Provide the [x, y] coordinate of the cell's center where the given text is located.  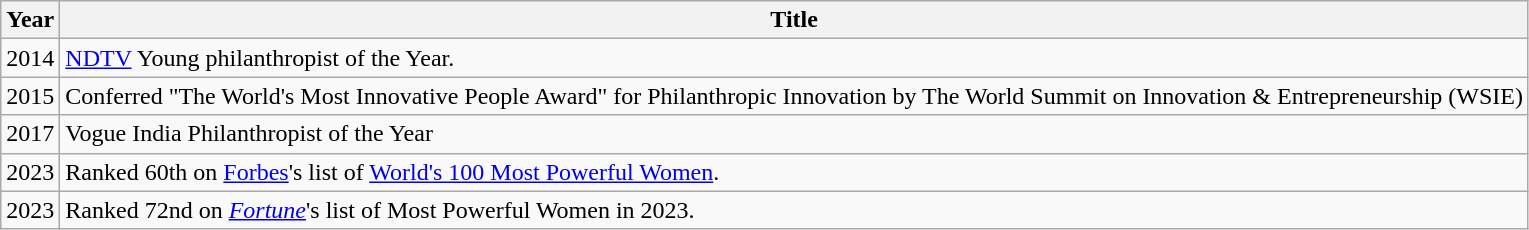
Year [30, 20]
NDTV Young philanthropist of the Year. [794, 58]
Conferred "The World's Most Innovative People Award" for Philanthropic Innovation by The World Summit on Innovation & Entrepreneurship (WSIE) [794, 96]
Vogue India Philanthropist of the Year [794, 134]
2017 [30, 134]
2014 [30, 58]
Title [794, 20]
Ranked 72nd on Fortune's list of Most Powerful Women in 2023. [794, 210]
2015 [30, 96]
Ranked 60th on Forbes's list of World's 100 Most Powerful Women. [794, 172]
